Provide the [X, Y] coordinate of the cell's center where the given text is located.  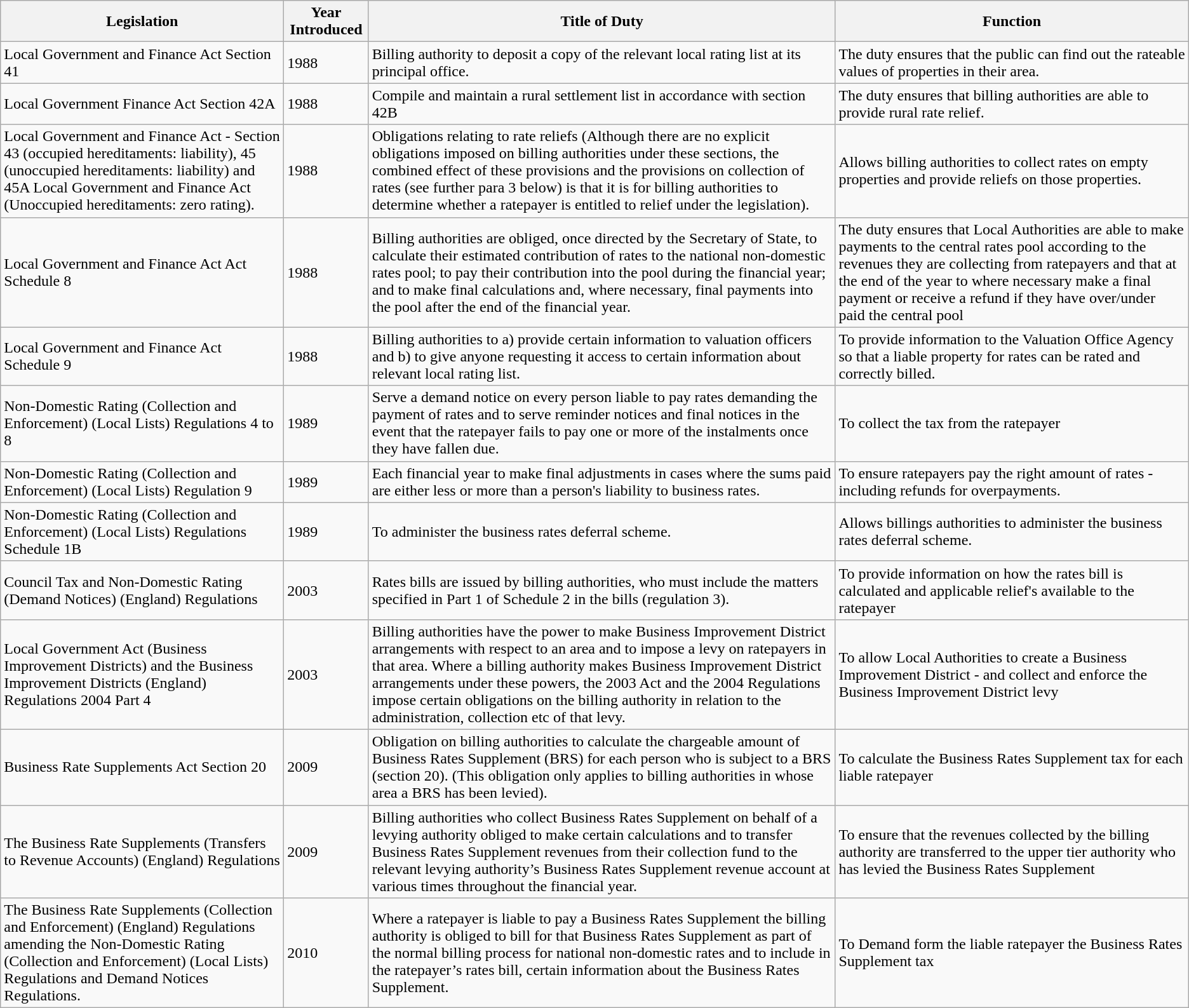
Non-Domestic Rating (Collection and Enforcement) (Local Lists) Regulation 9 [142, 481]
The Business Rate Supplements (Transfers to Revenue Accounts) (England) Regulations [142, 852]
To allow Local Authorities to create a Business Improvement District - and collect and enforce the Business Improvement District levy [1012, 675]
Non-Domestic Rating (Collection and Enforcement) (Local Lists) Regulations 4 to 8 [142, 423]
Local Government and Finance Act Section 41 [142, 62]
Allows billing authorities to collect rates on empty properties and provide reliefs on those properties. [1012, 171]
Each financial year to make final adjustments in cases where the sums paid are either less or more than a person's liability to business rates. [602, 481]
Local Government and Finance Act Schedule 9 [142, 356]
The duty ensures that billing authorities are able to provide rural rate relief. [1012, 104]
Legislation [142, 22]
To calculate the Business Rates Supplement tax for each liable ratepayer [1012, 767]
To administer the business rates deferral scheme. [602, 532]
Billing authority to deposit a copy of the relevant local rating list at its principal office. [602, 62]
2010 [326, 953]
Rates bills are issued by billing authorities, who must include the matters specified in Part 1 of Schedule 2 in the bills (regulation 3). [602, 590]
To ensure ratepayers pay the right amount of rates - including refunds for overpayments. [1012, 481]
Business Rate Supplements Act Section 20 [142, 767]
To provide information to the Valuation Office Agency so that a liable property for rates can be rated and correctly billed. [1012, 356]
Allows billings authorities to administer the business rates deferral scheme. [1012, 532]
The duty ensures that the public can find out the rateable values of properties in their area. [1012, 62]
To provide information on how the rates bill is calculated and applicable relief's available to the ratepayer [1012, 590]
Compile and maintain a rural settlement list in accordance with section 42B [602, 104]
Function [1012, 22]
Title of Duty [602, 22]
Local Government and Finance Act Act Schedule 8 [142, 272]
Year Introduced [326, 22]
Local Government Finance Act Section 42A [142, 104]
Council Tax and Non-Domestic Rating (Demand Notices) (England) Regulations [142, 590]
Non-Domestic Rating (Collection and Enforcement) (Local Lists) Regulations Schedule 1B [142, 532]
To collect the tax from the ratepayer [1012, 423]
To Demand form the liable ratepayer the Business Rates Supplement tax [1012, 953]
Local Government Act (Business Improvement Districts) and the Business Improvement Districts (England) Regulations 2004 Part 4 [142, 675]
